From the cell containing the given text, extract its center point as (X, Y) coordinate. 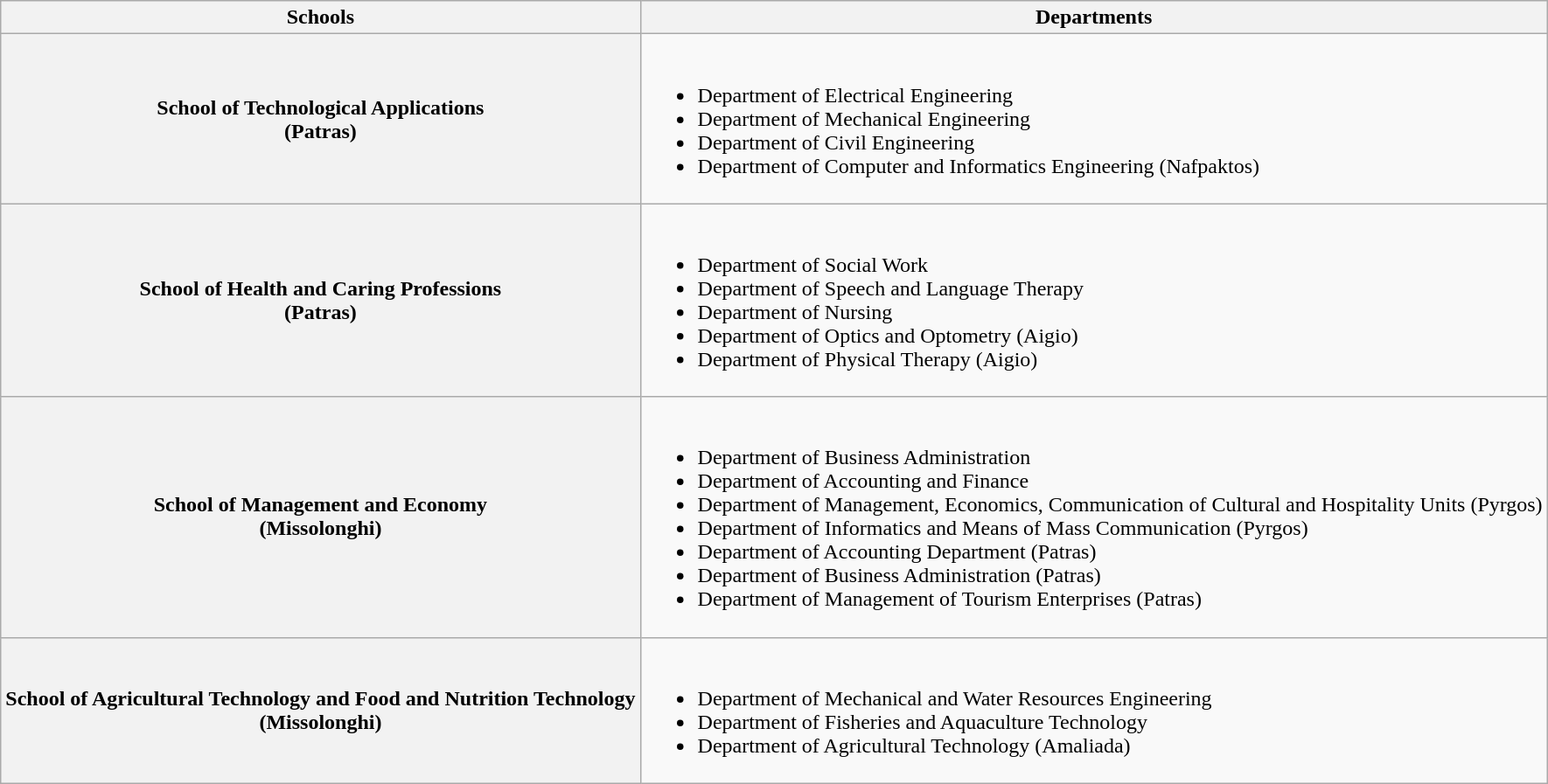
School of Agricultural Technology and Food and Nutrition Technology(Missolonghi) (320, 710)
School of Management and Economy(Missolonghi) (320, 517)
Departments (1093, 17)
Schools (320, 17)
School of Technological Applications(Patras) (320, 119)
School of Health and Caring Professions(Patras) (320, 301)
